Return the [x, y] coordinate for the center point of the cell that contains the specified text.  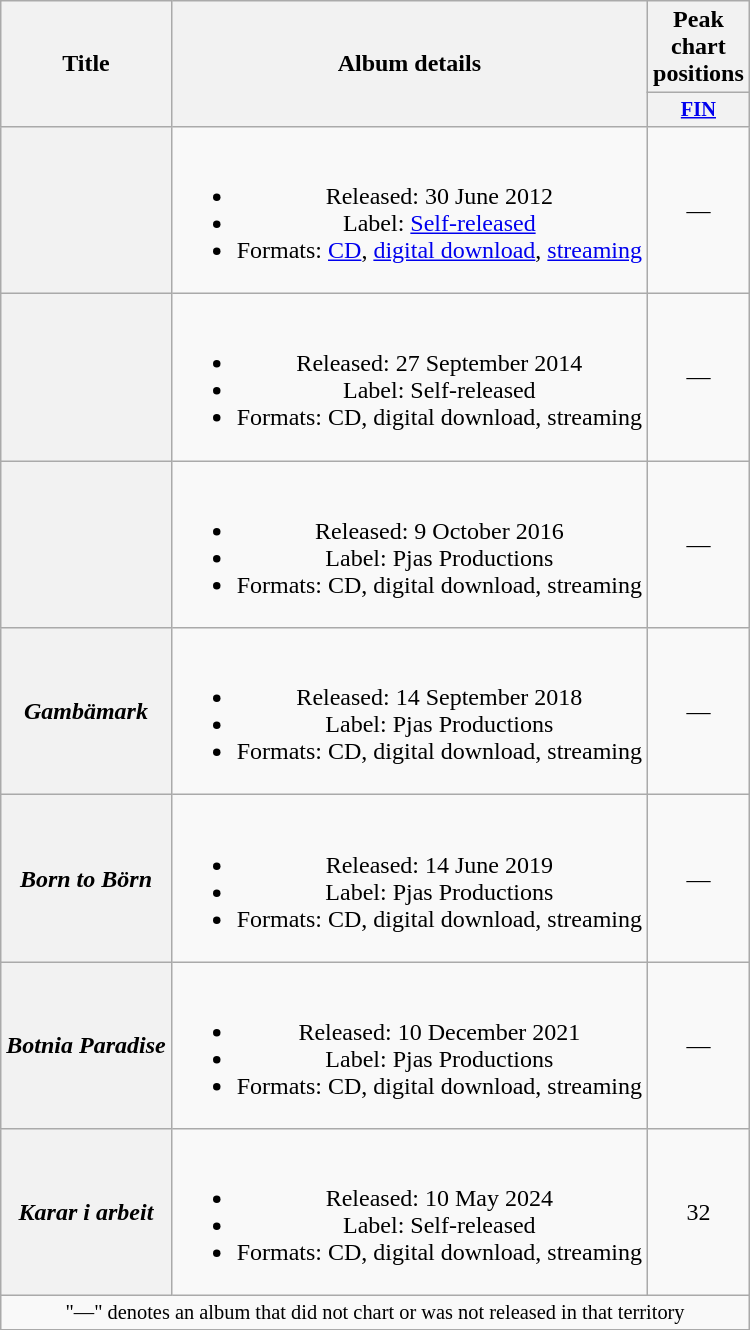
Peak chart positions [699, 47]
Released: 10 December 2021Label: Pjas ProductionsFormats: CD, digital download, streaming [409, 1046]
Born to Börn [86, 878]
Gambämark [86, 712]
Released: 14 September 2018Label: Pjas ProductionsFormats: CD, digital download, streaming [409, 712]
Released: 30 June 2012Label: Self-releasedFormats: CD, digital download, streaming [409, 210]
Karar i arbeit [86, 1212]
Botnia Paradise [86, 1046]
Released: 9 October 2016Label: Pjas ProductionsFormats: CD, digital download, streaming [409, 544]
Released: 10 May 2024Label: Self-releasedFormats: CD, digital download, streaming [409, 1212]
"—" denotes an album that did not chart or was not released in that territory [376, 1313]
Released: 14 June 2019Label: Pjas ProductionsFormats: CD, digital download, streaming [409, 878]
Album details [409, 64]
Title [86, 64]
32 [699, 1212]
Released: 27 September 2014Label: Self-releasedFormats: CD, digital download, streaming [409, 378]
FIN [699, 110]
